Output the [X, Y] coordinate of the center of the cell containing the given text.  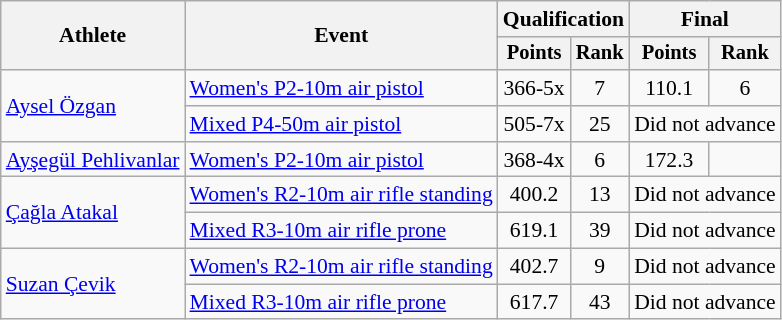
617.7 [534, 302]
366-5x [534, 88]
619.1 [534, 231]
39 [600, 231]
402.7 [534, 267]
Çağla Atakal [93, 212]
Mixed P4-50m air pistol [342, 124]
25 [600, 124]
Aysel Özgan [93, 106]
Final [705, 19]
7 [600, 88]
43 [600, 302]
368-4x [534, 160]
505-7x [534, 124]
9 [600, 267]
Suzan Çevik [93, 284]
13 [600, 195]
400.2 [534, 195]
Ayşegül Pehlivanlar [93, 160]
110.1 [669, 88]
Athlete [93, 36]
Qualification [564, 19]
Event [342, 36]
172.3 [669, 160]
